Output the (x, y) coordinate of the center of the cell containing the given text.  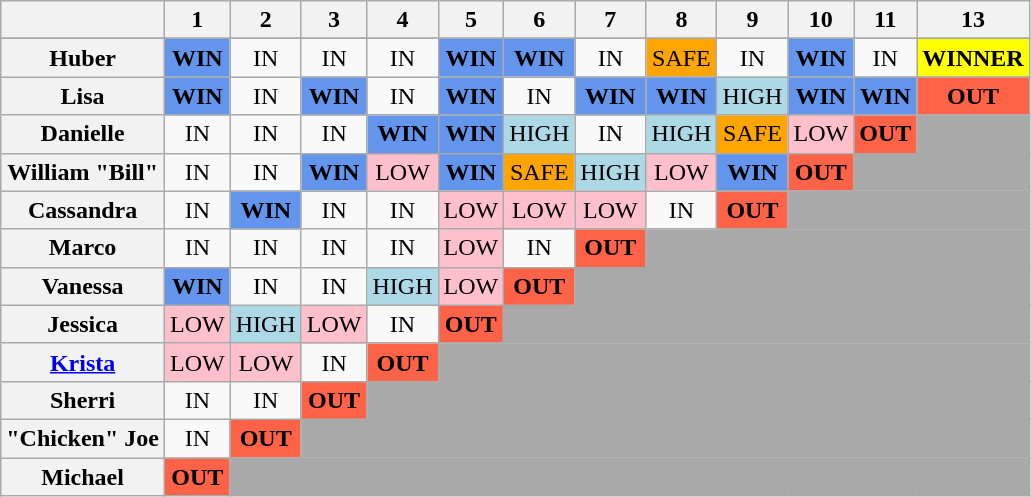
Jessica (83, 324)
Krista (83, 362)
9 (752, 20)
13 (973, 20)
William "Bill" (83, 172)
Michael (83, 477)
2 (266, 20)
Sherri (83, 400)
3 (334, 20)
WINNER (973, 58)
6 (540, 20)
8 (682, 20)
"Chicken" Joe (83, 438)
Lisa (83, 96)
11 (886, 20)
5 (471, 20)
Cassandra (83, 210)
10 (821, 20)
Huber (83, 58)
Marco (83, 248)
4 (402, 20)
Vanessa (83, 286)
Danielle (83, 134)
1 (197, 20)
7 (610, 20)
